Output the (X, Y) coordinate of the center of the cell containing the given text.  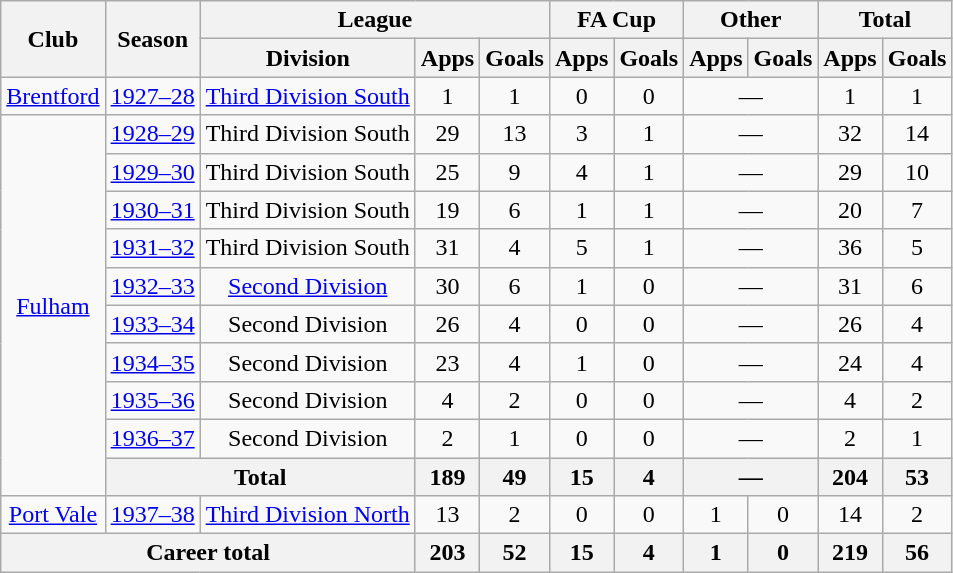
Season (152, 39)
1929–30 (152, 172)
10 (917, 172)
7 (917, 210)
1933–34 (152, 324)
1937–38 (152, 515)
52 (515, 553)
203 (447, 553)
1932–33 (152, 286)
189 (447, 477)
9 (515, 172)
Career total (208, 553)
23 (447, 362)
1934–35 (152, 362)
30 (447, 286)
League (374, 20)
49 (515, 477)
Club (53, 39)
1930–31 (152, 210)
32 (850, 134)
56 (917, 553)
Division (308, 58)
3 (581, 134)
204 (850, 477)
19 (447, 210)
219 (850, 553)
1928–29 (152, 134)
1927–28 (152, 96)
24 (850, 362)
Port Vale (53, 515)
20 (850, 210)
36 (850, 248)
25 (447, 172)
Brentford (53, 96)
Fulham (53, 306)
53 (917, 477)
Third Division North (308, 515)
Other (751, 20)
FA Cup (616, 20)
1931–32 (152, 248)
1935–36 (152, 400)
1936–37 (152, 438)
